For the text-containing cell, return its midpoint in (x, y) coordinate format. 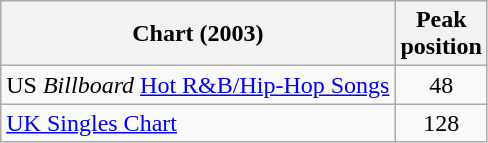
48 (441, 85)
Chart (2003) (198, 34)
128 (441, 123)
UK Singles Chart (198, 123)
Peakposition (441, 34)
US Billboard Hot R&B/Hip-Hop Songs (198, 85)
